Detect which cell encompasses the target text, then output its [x, y] center coordinate. 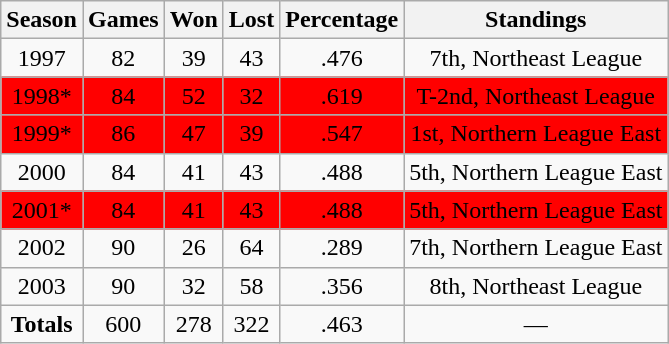
.289 [342, 248]
1st, Northern League East [536, 134]
2002 [42, 248]
.619 [342, 96]
Won [194, 20]
52 [194, 96]
1997 [42, 58]
47 [194, 134]
82 [123, 58]
.463 [342, 324]
278 [194, 324]
58 [251, 286]
Totals [42, 324]
Standings [536, 20]
Lost [251, 20]
.356 [342, 286]
86 [123, 134]
Season [42, 20]
8th, Northeast League [536, 286]
7th, Northern League East [536, 248]
Percentage [342, 20]
2003 [42, 286]
Games [123, 20]
.476 [342, 58]
— [536, 324]
600 [123, 324]
T-2nd, Northeast League [536, 96]
2000 [42, 172]
26 [194, 248]
64 [251, 248]
7th, Northeast League [536, 58]
.547 [342, 134]
1999* [42, 134]
1998* [42, 96]
322 [251, 324]
2001* [42, 210]
